Capture the cell that displays the provided text and extract its [x, y] central coordinate. 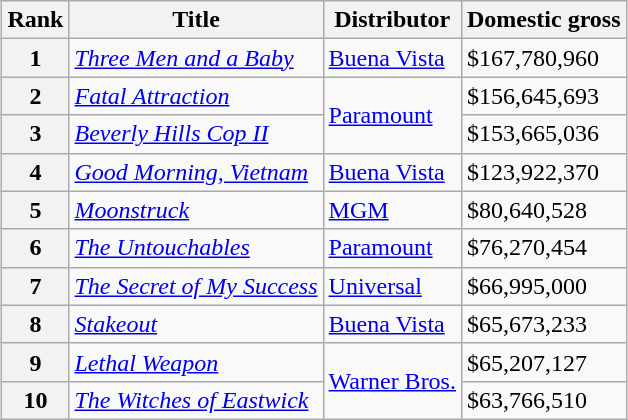
$156,645,693 [544, 96]
2 [36, 96]
Beverly Hills Cop II [196, 134]
The Witches of Eastwick [196, 400]
The Secret of My Success [196, 286]
Distributor [392, 20]
Stakeout [196, 324]
4 [36, 172]
Warner Bros. [392, 381]
$153,665,036 [544, 134]
Title [196, 20]
$65,207,127 [544, 362]
6 [36, 248]
9 [36, 362]
$66,995,000 [544, 286]
8 [36, 324]
$63,766,510 [544, 400]
$76,270,454 [544, 248]
3 [36, 134]
Moonstruck [196, 210]
$80,640,528 [544, 210]
MGM [392, 210]
Universal [392, 286]
10 [36, 400]
1 [36, 58]
5 [36, 210]
Good Morning, Vietnam [196, 172]
The Untouchables [196, 248]
Rank [36, 20]
Fatal Attraction [196, 96]
Domestic gross [544, 20]
$65,673,233 [544, 324]
$167,780,960 [544, 58]
Lethal Weapon [196, 362]
7 [36, 286]
$123,922,370 [544, 172]
Three Men and a Baby [196, 58]
